For the text-containing cell, return its midpoint in [x, y] coordinate format. 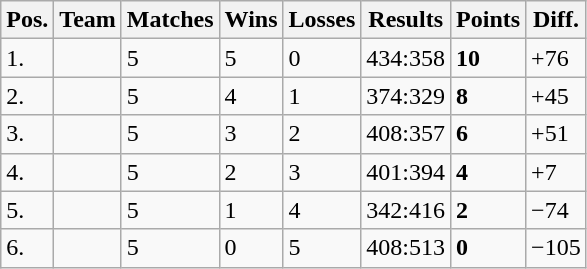
2. [28, 96]
408:357 [406, 134]
Matches [170, 20]
Team [88, 20]
−74 [556, 210]
374:329 [406, 96]
1. [28, 58]
6 [488, 134]
Diff. [556, 20]
342:416 [406, 210]
Wins [251, 20]
8 [488, 96]
Losses [322, 20]
Points [488, 20]
10 [488, 58]
Pos. [28, 20]
4. [28, 172]
434:358 [406, 58]
3. [28, 134]
5. [28, 210]
401:394 [406, 172]
+76 [556, 58]
Results [406, 20]
6. [28, 248]
−105 [556, 248]
+51 [556, 134]
+45 [556, 96]
408:513 [406, 248]
+7 [556, 172]
